Determine the (X, Y) coordinate at the center of the cell enclosing the given text.  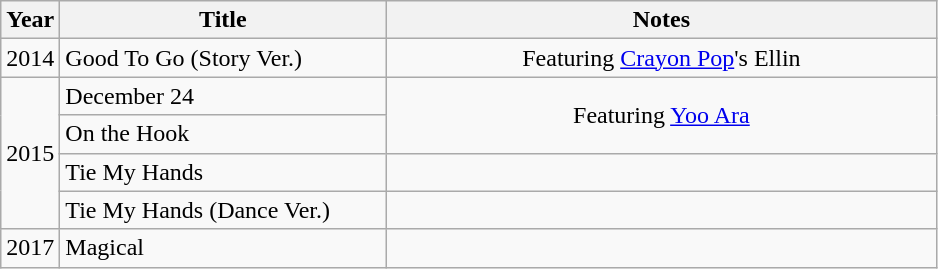
Featuring Yoo Ara (662, 115)
Title (223, 20)
On the Hook (223, 134)
Featuring Crayon Pop's Ellin (662, 58)
Year (30, 20)
December 24 (223, 96)
Tie My Hands (223, 172)
Tie My Hands (Dance Ver.) (223, 210)
Magical (223, 248)
2015 (30, 153)
2014 (30, 58)
2017 (30, 248)
Notes (662, 20)
Good To Go (Story Ver.) (223, 58)
